Find where the given text appears and provide that cell's center as [x, y] coordinate. 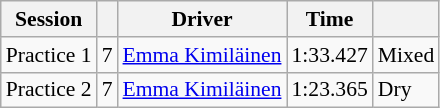
Session [49, 19]
Practice 1 [49, 55]
Mixed [406, 55]
Dry [406, 90]
Time [329, 19]
1:23.365 [329, 90]
Driver [202, 19]
Practice 2 [49, 90]
1:33.427 [329, 55]
